Search for the cell housing the specified text and yield its (X, Y) center coordinate. 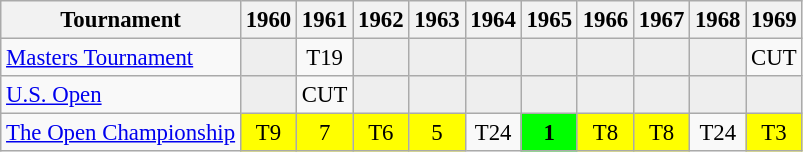
The Open Championship (121, 133)
1964 (493, 20)
T6 (381, 133)
1962 (381, 20)
1961 (325, 20)
Tournament (121, 20)
1963 (437, 20)
T19 (325, 58)
7 (325, 133)
T9 (268, 133)
1960 (268, 20)
1969 (774, 20)
5 (437, 133)
T3 (774, 133)
1965 (549, 20)
1966 (605, 20)
U.S. Open (121, 95)
1967 (661, 20)
Masters Tournament (121, 58)
1 (549, 133)
1968 (718, 20)
